Find where the given text appears and provide that cell's center as [X, Y] coordinate. 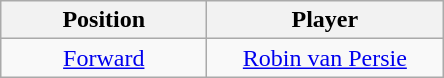
Player [325, 20]
Forward [104, 58]
Robin van Persie [325, 58]
Position [104, 20]
